Find where the given text appears and provide that cell's center as (X, Y) coordinate. 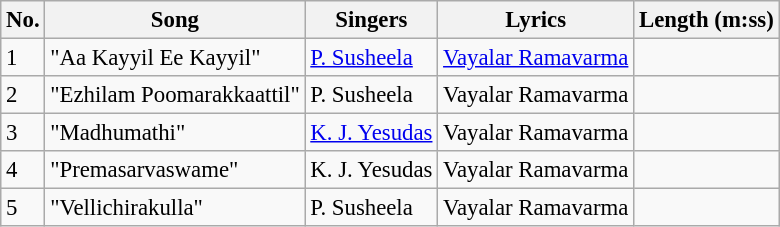
Song (175, 20)
"Vellichirakulla" (175, 208)
"Madhumathi" (175, 133)
Lyrics (536, 20)
No. (23, 20)
"Ezhilam Poomarakkaattil" (175, 95)
"Aa Kayyil Ee Kayyil" (175, 58)
2 (23, 95)
Length (m:ss) (706, 20)
1 (23, 58)
4 (23, 170)
Singers (372, 20)
"Premasarvaswame" (175, 170)
3 (23, 133)
5 (23, 208)
